Output the [x, y] coordinate of the center of the cell containing the given text.  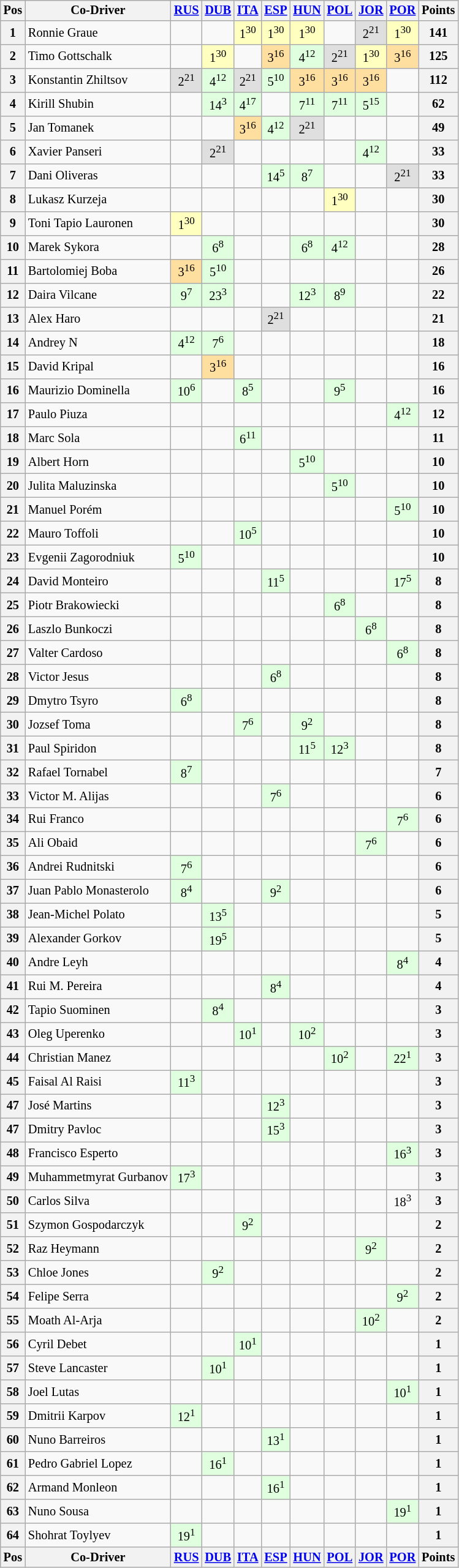
57 [13, 1368]
31 [13, 748]
45 [13, 1082]
39 [13, 939]
Muhammetmyrat Gurbanov [98, 1178]
Manuel Porém [98, 509]
48 [13, 1153]
173 [186, 1178]
Jan Tomanek [98, 129]
35 [13, 844]
141 [438, 33]
Jozsef Toma [98, 724]
19 [13, 462]
Rui M. Pereira [98, 987]
Steve Lancaster [98, 1368]
Paulo Piuza [98, 414]
Victor M. Alijas [98, 796]
15 [13, 366]
Dmytro Tsyro [98, 700]
9 [13, 223]
Armand Monleon [98, 1488]
Marek Sykora [98, 247]
Shohrat Toylyev [98, 1536]
113 [186, 1082]
121 [186, 1416]
64 [13, 1536]
24 [13, 582]
611 [248, 438]
Piotr Brakowiecki [98, 605]
Cyril Debet [98, 1345]
106 [186, 391]
54 [13, 1297]
195 [218, 939]
Rui Franco [98, 819]
Chloe Jones [98, 1272]
42 [13, 1010]
Julita Maluzinska [98, 486]
34 [13, 819]
53 [13, 1272]
Evgenii Zagorodniuk [98, 557]
50 [13, 1201]
14 [13, 343]
36 [13, 867]
Faisal Al Raisi [98, 1082]
Dmitrii Karpov [98, 1416]
27 [13, 653]
20 [13, 486]
Toni Tapio Lauronen [98, 223]
59 [13, 1416]
60 [13, 1440]
Felipe Serra [98, 1297]
163 [403, 1153]
Laszlo Bunkoczi [98, 629]
Moath Al-Arja [98, 1320]
Christian Manez [98, 1058]
Bartolomiej Boba [98, 271]
145 [276, 176]
97 [186, 295]
Konstantin Zhiltsov [98, 81]
Ronnie Graue [98, 33]
Nuno Barreiros [98, 1440]
Jean-Michel Polato [98, 915]
Xavier Panseri [98, 152]
Oleg Uperenko [98, 1035]
58 [13, 1392]
175 [403, 582]
112 [438, 81]
Marc Sola [98, 438]
131 [276, 1440]
Pedro Gabriel Lopez [98, 1463]
Nuno Sousa [98, 1511]
Andre Leyh [98, 962]
Ali Obaid [98, 844]
Maurizio Dominella [98, 391]
13 [13, 318]
Juan Pablo Monasterolo [98, 891]
Albert Horn [98, 462]
135 [218, 915]
Daira Vilcane [98, 295]
40 [13, 962]
Joel Lutas [98, 1392]
Mauro Toffoli [98, 534]
55 [13, 1320]
Carlos Silva [98, 1201]
89 [340, 295]
Paul Spiridon [98, 748]
125 [438, 56]
153 [276, 1130]
44 [13, 1058]
Alexander Gorkov [98, 939]
David Monteiro [98, 582]
85 [248, 391]
José Martins [98, 1106]
51 [13, 1225]
David Kripal [98, 366]
Rafael Tornabel [98, 771]
183 [403, 1201]
38 [13, 915]
56 [13, 1345]
Timo Gottschalk [98, 56]
52 [13, 1249]
417 [248, 104]
37 [13, 891]
17 [13, 414]
Dani Oliveras [98, 176]
Lukasz Kurzeja [98, 200]
143 [218, 104]
233 [218, 295]
Valter Cardoso [98, 653]
Kirill Shubin [98, 104]
Szymon Gospodarczyk [98, 1225]
61 [13, 1463]
515 [371, 104]
23 [13, 557]
32 [13, 771]
Tapio Suominen [98, 1010]
Raz Heymann [98, 1249]
95 [340, 391]
Andrey N [98, 343]
Alex Haro [98, 318]
Andrei Rudnitski [98, 867]
Dmitry Pavloc [98, 1130]
Victor Jesus [98, 677]
25 [13, 605]
105 [248, 534]
43 [13, 1035]
63 [13, 1511]
41 [13, 987]
29 [13, 700]
Francisco Esperto [98, 1153]
